Scan for the cell matching the given text and deliver its (X, Y) coordinate at center. 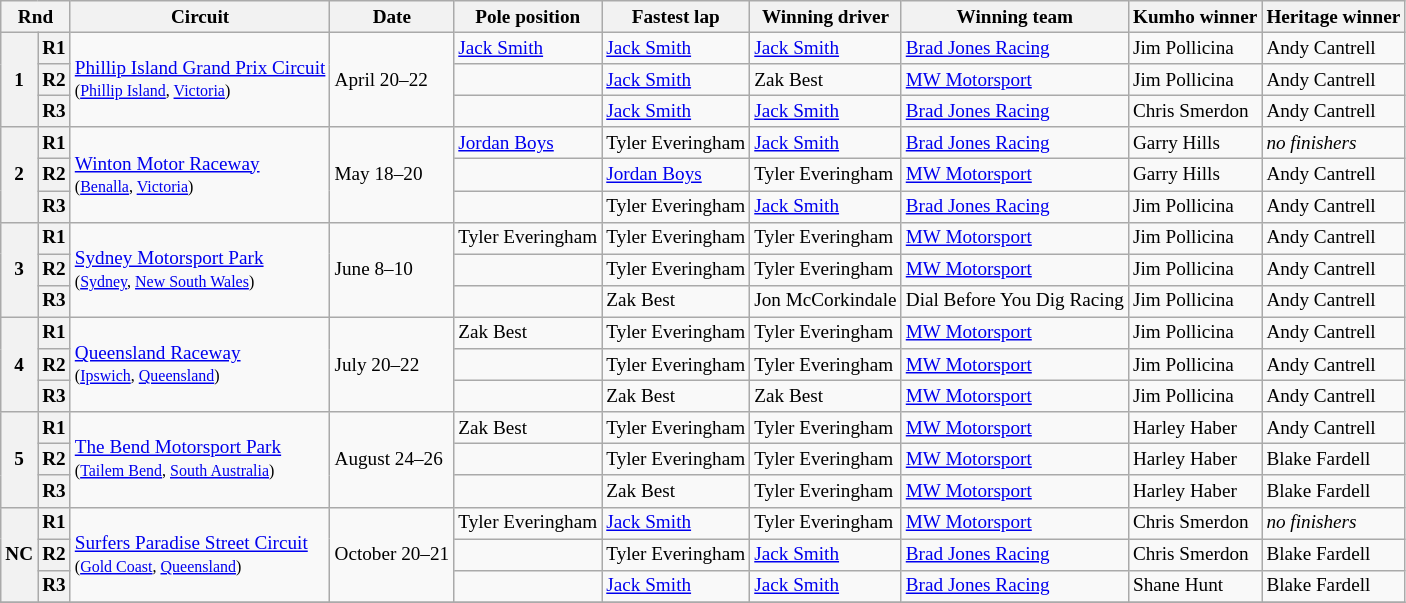
October 20–21 (392, 554)
4 (20, 364)
Jon McCorkindale (826, 301)
The Bend Motorsport Park(Tailem Bend, South Australia) (200, 460)
April 20–22 (392, 80)
June 8–10 (392, 270)
2 (20, 174)
Surfers Paradise Street Circuit(Gold Coast, Queensland) (200, 554)
1 (20, 80)
Winning driver (826, 17)
Queensland Raceway(Ipswich, Queensland) (200, 364)
July 20–22 (392, 364)
Winning team (1014, 17)
Circuit (200, 17)
Heritage winner (1334, 17)
Fastest lap (676, 17)
Sydney Motorsport Park(Sydney, New South Wales) (200, 270)
May 18–20 (392, 174)
August 24–26 (392, 460)
NC (20, 554)
3 (20, 270)
Date (392, 17)
5 (20, 460)
Rnd (36, 17)
Kumho winner (1194, 17)
Pole position (528, 17)
Shane Hunt (1194, 586)
Dial Before You Dig Racing (1014, 301)
Winton Motor Raceway(Benalla, Victoria) (200, 174)
Phillip Island Grand Prix Circuit(Phillip Island, Victoria) (200, 80)
